Search for the cell housing the specified text and yield its (x, y) center coordinate. 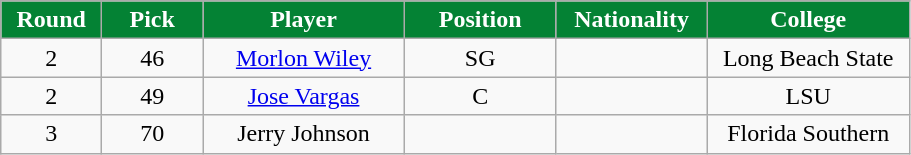
Long Beach State (808, 58)
C (480, 96)
Player (304, 20)
Round (52, 20)
Jerry Johnson (304, 134)
3 (52, 134)
Jose Vargas (304, 96)
Morlon Wiley (304, 58)
49 (152, 96)
Nationality (632, 20)
70 (152, 134)
Position (480, 20)
LSU (808, 96)
Pick (152, 20)
SG (480, 58)
46 (152, 58)
Florida Southern (808, 134)
College (808, 20)
